Identify which cell holds the provided text, then report its [X, Y] central coordinate. 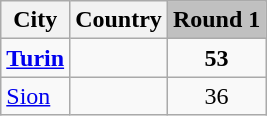
City [36, 20]
Turin [36, 58]
Country [119, 20]
36 [216, 96]
53 [216, 58]
Round 1 [216, 20]
Sion [36, 96]
